For the text-containing cell, return its midpoint in (x, y) coordinate format. 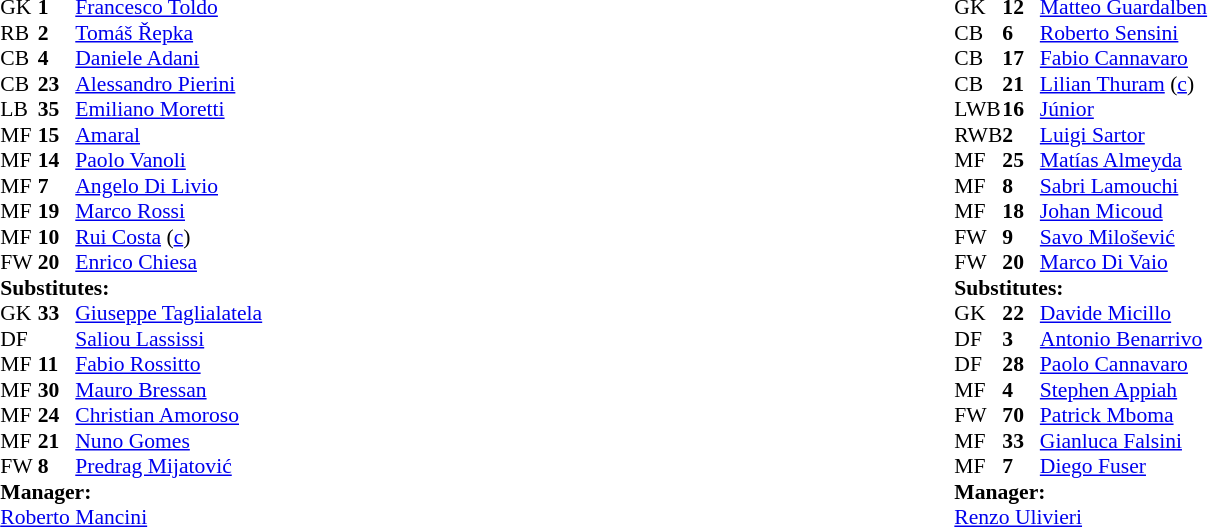
LB (19, 109)
Mauro Bressan (168, 390)
9 (1021, 237)
3 (1021, 339)
17 (1021, 59)
Giuseppe Taglialatela (168, 313)
RWB (978, 135)
Nuno Gomes (168, 441)
Fabio Cannavaro (1124, 59)
Enrico Chiesa (168, 263)
Savo Milošević (1124, 237)
Daniele Adani (168, 59)
Matías Almeyda (1124, 161)
Luigi Sartor (1124, 135)
10 (57, 237)
Amaral (168, 135)
Diego Fuser (1124, 467)
15 (57, 135)
Paolo Cannavaro (1124, 365)
11 (57, 365)
RB (19, 33)
Marco Di Vaio (1124, 263)
Sabri Lamouchi (1124, 186)
Gianluca Falsini (1124, 441)
Emiliano Moretti (168, 109)
Davide Micillo (1124, 313)
Lilian Thuram (c) (1124, 84)
Roberto Sensini (1124, 33)
Patrick Mboma (1124, 415)
19 (57, 211)
14 (57, 161)
Júnior (1124, 109)
Antonio Benarrivo (1124, 339)
Johan Micoud (1124, 211)
30 (57, 390)
16 (1021, 109)
Marco Rossi (168, 211)
Paolo Vanoli (168, 161)
Christian Amoroso (168, 415)
Predrag Mijatović (168, 467)
18 (1021, 211)
22 (1021, 313)
Stephen Appiah (1124, 390)
24 (57, 415)
Fabio Rossitto (168, 365)
Rui Costa (c) (168, 237)
35 (57, 109)
70 (1021, 415)
6 (1021, 33)
25 (1021, 161)
28 (1021, 365)
Angelo Di Livio (168, 186)
Saliou Lassissi (168, 339)
LWB (978, 109)
Tomáš Řepka (168, 33)
23 (57, 84)
Alessandro Pierini (168, 84)
